Determine the [x, y] coordinate at the center of the cell enclosing the given text.  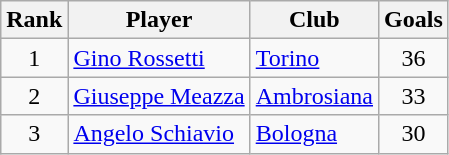
Giuseppe Meazza [159, 96]
36 [414, 58]
Ambrosiana [314, 96]
Rank [34, 20]
Bologna [314, 134]
1 [34, 58]
Player [159, 20]
33 [414, 96]
Gino Rossetti [159, 58]
30 [414, 134]
2 [34, 96]
Club [314, 20]
Torino [314, 58]
Angelo Schiavio [159, 134]
3 [34, 134]
Goals [414, 20]
